Detect which cell encompasses the target text, then output its (x, y) center coordinate. 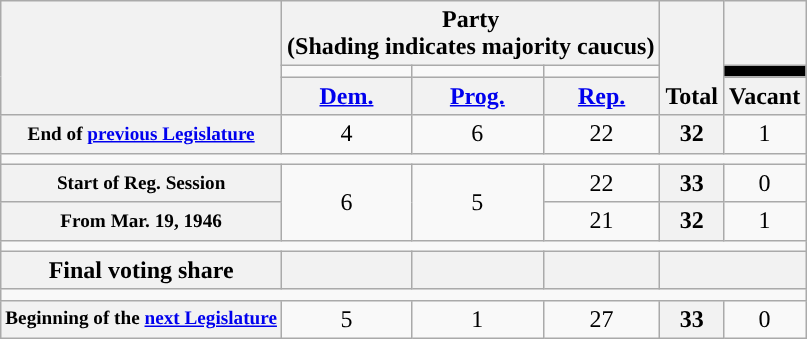
Party (Shading indicates majority caucus) (471, 34)
From Mar. 19, 1946 (142, 221)
Rep. (602, 96)
Start of Reg. Session (142, 183)
Total (692, 58)
Beginning of the next Legislature (142, 319)
End of previous Legislature (142, 134)
Vacant (764, 96)
Final voting share (142, 270)
4 (347, 134)
Dem. (347, 96)
21 (602, 221)
27 (602, 319)
Prog. (477, 96)
